Provide the (X, Y) coordinate of the cell's center where the given text is located.  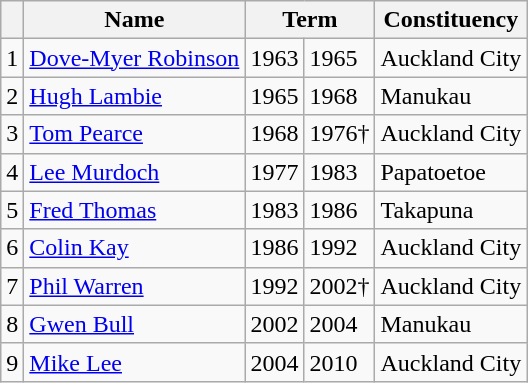
2002 (274, 324)
Constituency (451, 20)
Papatoetoe (451, 172)
1963 (274, 58)
6 (12, 248)
Term (310, 20)
8 (12, 324)
7 (12, 286)
2002† (340, 286)
Colin Kay (134, 248)
3 (12, 134)
1977 (274, 172)
4 (12, 172)
2 (12, 96)
1976† (340, 134)
Mike Lee (134, 362)
Lee Murdoch (134, 172)
9 (12, 362)
2010 (340, 362)
Gwen Bull (134, 324)
Fred Thomas (134, 210)
Tom Pearce (134, 134)
Hugh Lambie (134, 96)
1 (12, 58)
Phil Warren (134, 286)
5 (12, 210)
Takapuna (451, 210)
Name (134, 20)
Dove-Myer Robinson (134, 58)
